Locate the cell with the specified text and output its [X, Y] center coordinate. 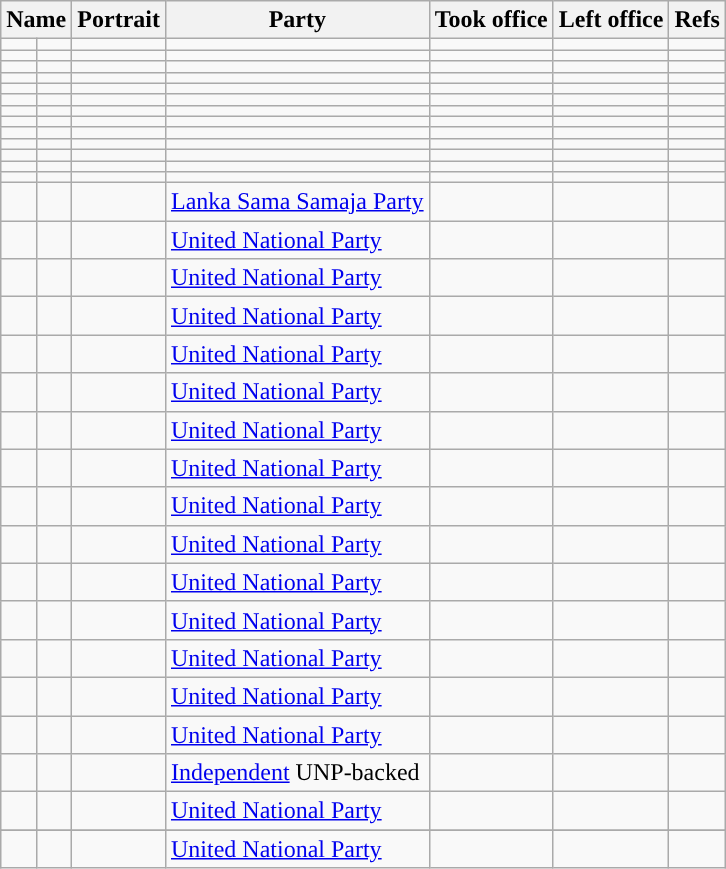
Left office [611, 20]
Lanka Sama Samaja Party [297, 202]
Refs [697, 20]
Took office [491, 20]
Independent UNP-backed [297, 773]
Portrait [119, 20]
Party [297, 20]
Name [36, 20]
